Output the (x, y) coordinate of the center of the cell containing the given text.  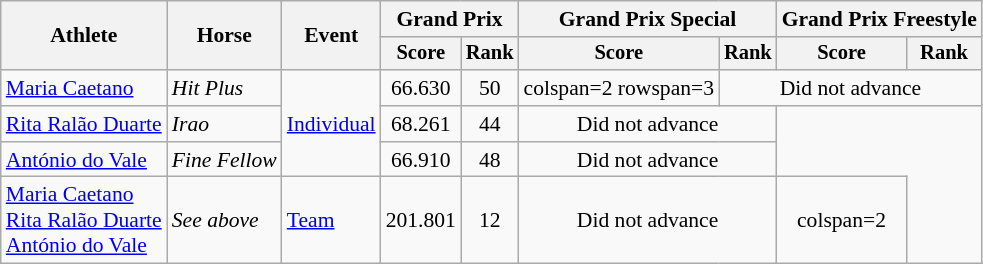
Individual (332, 124)
48 (490, 160)
44 (490, 124)
Athlete (84, 36)
Hit Plus (224, 88)
colspan=2 rowspan=3 (620, 88)
68.261 (421, 124)
Maria CaetanoRita Ralão DuarteAntónio do Vale (84, 220)
Maria Caetano (84, 88)
colspan=2 (842, 220)
66.910 (421, 160)
Horse (224, 36)
António do Vale (84, 160)
Rita Ralão Duarte (84, 124)
Grand Prix Special (648, 19)
Irao (224, 124)
Team (332, 220)
Grand Prix Freestyle (880, 19)
50 (490, 88)
Fine Fellow (224, 160)
12 (490, 220)
66.630 (421, 88)
See above (224, 220)
Event (332, 36)
201.801 (421, 220)
Grand Prix (450, 19)
